Search for the cell housing the specified text and yield its [x, y] center coordinate. 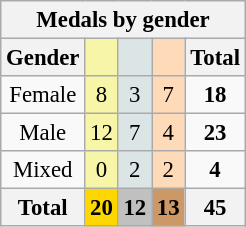
45 [215, 208]
Gender [43, 58]
8 [102, 95]
Male [43, 133]
0 [102, 170]
Medals by gender [124, 20]
13 [168, 208]
20 [102, 208]
18 [215, 95]
23 [215, 133]
3 [134, 95]
Female [43, 95]
Mixed [43, 170]
